Scan for the cell matching the given text and deliver its [X, Y] coordinate at center. 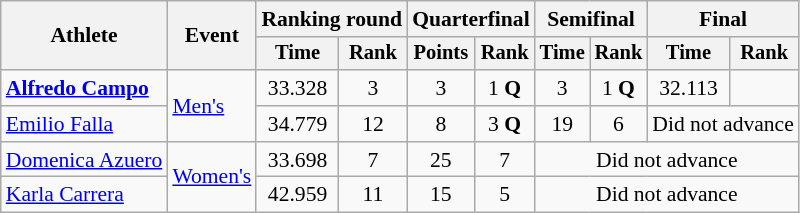
11 [373, 195]
5 [504, 195]
8 [440, 124]
Points [440, 54]
Ranking round [332, 19]
32.113 [688, 88]
Alfredo Campo [84, 88]
Karla Carrera [84, 195]
12 [373, 124]
15 [440, 195]
3 Q [504, 124]
25 [440, 160]
Quarterfinal [471, 19]
Emilio Falla [84, 124]
Final [723, 19]
33.328 [297, 88]
Domenica Azuero [84, 160]
Event [212, 36]
Semifinal [591, 19]
33.698 [297, 160]
Men's [212, 106]
19 [562, 124]
Athlete [84, 36]
34.779 [297, 124]
42.959 [297, 195]
6 [619, 124]
Women's [212, 178]
